Identify which cell holds the provided text, then report its [x, y] central coordinate. 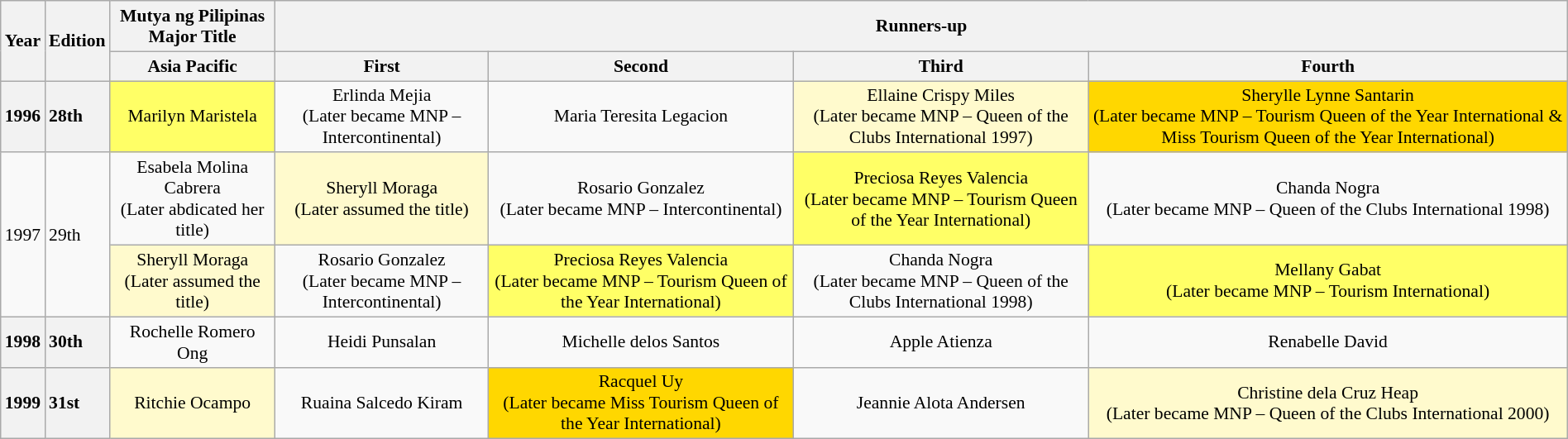
1997 [23, 235]
28th [78, 117]
Ritchie Ocampo [193, 403]
Renabelle David [1328, 342]
29th [78, 235]
Sherylle Lynne Santarin (Later became MNP – Tourism Queen of the Year International & Miss Tourism Queen of the Year International) [1328, 117]
Apple Atienza [941, 342]
Second [640, 66]
Erlinda Mejia (Later became MNP – Intercontinental) [382, 117]
31st [78, 403]
Jeannie Alota Andersen [941, 403]
Maria Teresita Legacion [640, 117]
1998 [23, 342]
Runners-up [921, 26]
Mellany Gabat (Later became MNP – Tourism International) [1328, 281]
1996 [23, 117]
Heidi Punsalan [382, 342]
Year [23, 41]
Ellaine Crispy Miles (Later became MNP – Queen of the Clubs International 1997) [941, 117]
Racquel Uy (Later became Miss Tourism Queen of the Year International) [640, 403]
Rochelle Romero Ong [193, 342]
First [382, 66]
Michelle delos Santos [640, 342]
30th [78, 342]
Mutya ng Pilipinas Major Title [193, 26]
Fourth [1328, 66]
Sheryll Moraga(Later assumed the title) [193, 281]
Edition [78, 41]
Christine dela Cruz Heap (Later became MNP – Queen of the Clubs International 2000) [1328, 403]
Asia Pacific [193, 66]
Ruaina Salcedo Kiram [382, 403]
Marilyn Maristela [193, 117]
Sheryll Moraga (Later assumed the title) [382, 199]
Third [941, 66]
1999 [23, 403]
Esabela Molina Cabrera (Later abdicated her title) [193, 199]
